Return [X, Y] of the center of cell containing provided text 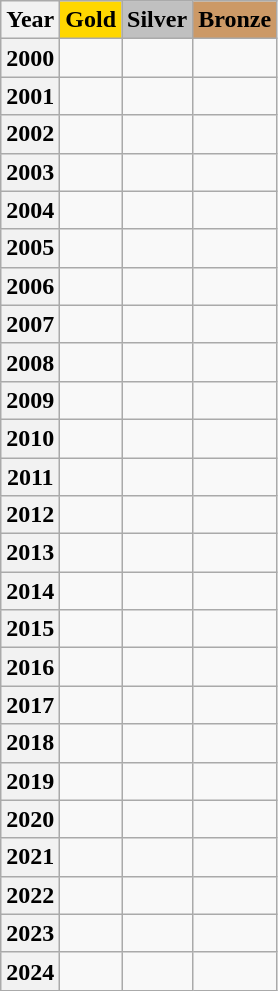
2013 [30, 553]
2022 [30, 895]
2009 [30, 400]
Gold [91, 20]
2014 [30, 591]
2019 [30, 781]
Bronze [235, 20]
2008 [30, 362]
2021 [30, 857]
2012 [30, 515]
2017 [30, 705]
2000 [30, 58]
2005 [30, 248]
2004 [30, 210]
2016 [30, 667]
2002 [30, 134]
2006 [30, 286]
2011 [30, 477]
2024 [30, 971]
2007 [30, 324]
Year [30, 20]
2018 [30, 743]
2023 [30, 933]
2020 [30, 819]
2015 [30, 629]
Silver [158, 20]
2003 [30, 172]
2001 [30, 96]
2010 [30, 438]
